Return the (x, y) coordinate for the center point of the cell that contains the specified text.  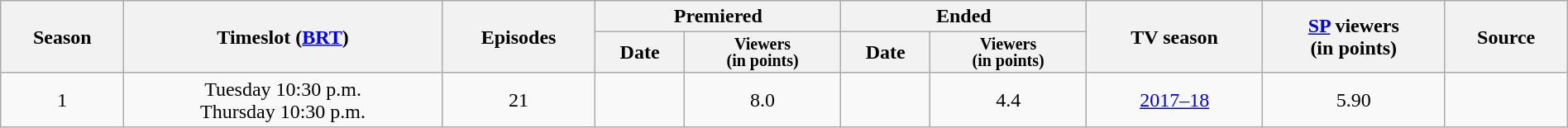
21 (518, 99)
Season (63, 37)
Timeslot (BRT) (283, 37)
Episodes (518, 37)
2017–18 (1174, 99)
5.90 (1353, 99)
Tuesday 10:30 p.m.Thursday 10:30 p.m. (283, 99)
Source (1506, 37)
Premiered (718, 17)
SP viewers(in points) (1353, 37)
4.4 (1007, 99)
8.0 (762, 99)
TV season (1174, 37)
Ended (964, 17)
1 (63, 99)
